Output the [x, y] coordinate of the center of the cell containing the given text.  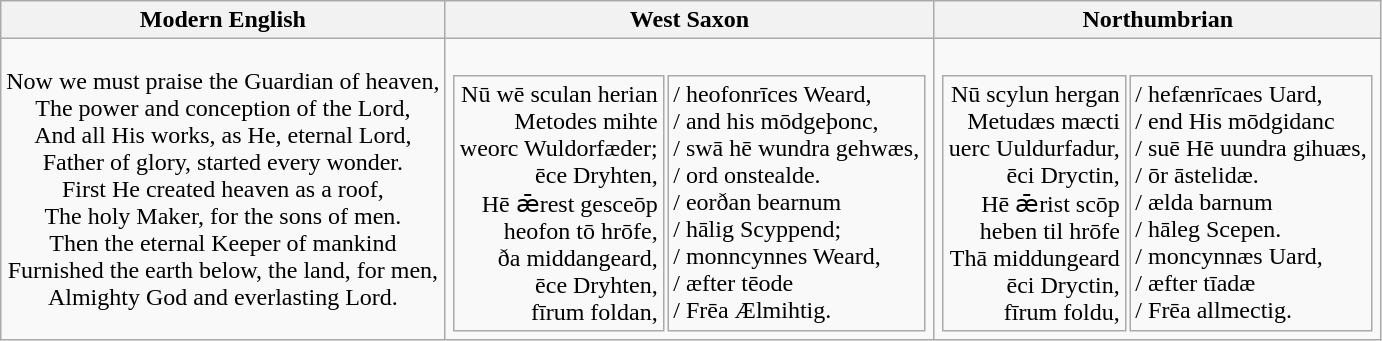
Northumbrian [1158, 20]
Nū scylun herganMetudæs mæctiuerc Uuldurfadur,ēci Dryctin,Hē ǣrist scōpheben til hrōfeThā middungeardēci Dryctin,fīrum foldu, [1035, 202]
West Saxon [690, 20]
Nū wē sculan herianMetodes mihteweorc Wuldorfæder;ēce Dryhten,Hē ǣrest gesceōpheofon tō hrōfe,ða middangeard,ēce Dryhten,fīrum foldan, [559, 202]
Modern English [223, 20]
